From the cell containing the given text, extract its center point as [x, y] coordinate. 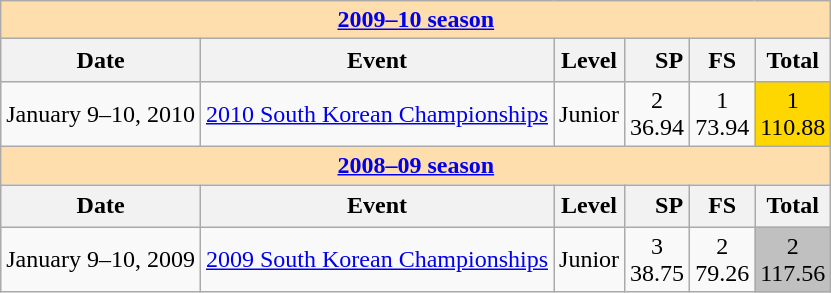
January 9–10, 2009 [101, 260]
1 110.88 [793, 114]
2 117.56 [793, 260]
2 79.26 [722, 260]
3 38.75 [658, 260]
2 36.94 [658, 114]
2009 South Korean Championships [376, 260]
2009–10 season [416, 20]
2008–09 season [416, 165]
1 73.94 [722, 114]
2010 South Korean Championships [376, 114]
January 9–10, 2010 [101, 114]
